For the text-containing cell, return its midpoint in (x, y) coordinate format. 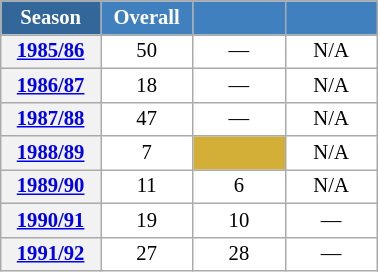
18 (146, 85)
10 (239, 220)
47 (146, 119)
28 (239, 254)
50 (146, 51)
7 (146, 153)
1986/87 (51, 85)
1987/88 (51, 119)
1991/92 (51, 254)
1989/90 (51, 186)
Season (51, 17)
1988/89 (51, 153)
11 (146, 186)
19 (146, 220)
1985/86 (51, 51)
27 (146, 254)
Overall (146, 17)
1990/91 (51, 220)
6 (239, 186)
